Locate the cell with the specified text and output its (X, Y) center coordinate. 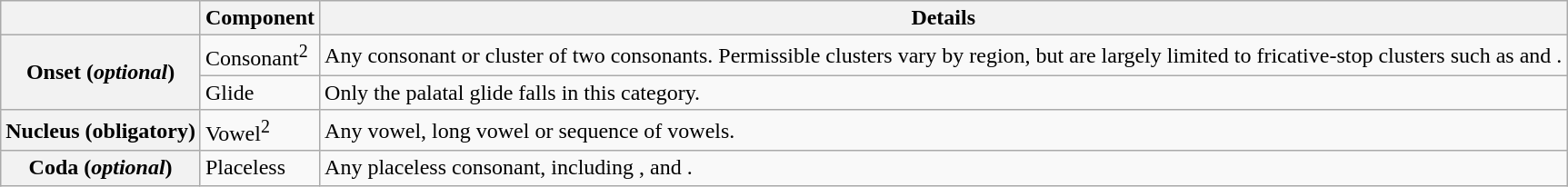
Any vowel, long vowel or sequence of vowels. (944, 131)
Onset (optional) (101, 73)
Coda (optional) (101, 168)
Glide (260, 93)
Vowel2 (260, 131)
Any placeless consonant, including , and . (944, 168)
Only the palatal glide falls in this category. (944, 93)
Placeless (260, 168)
Consonant2 (260, 56)
Details (944, 18)
Component (260, 18)
Nucleus (obligatory) (101, 131)
Any consonant or cluster of two consonants. Permissible clusters vary by region, but are largely limited to fricative-stop clusters such as and . (944, 56)
